For the text-containing cell, return its midpoint in (X, Y) coordinate format. 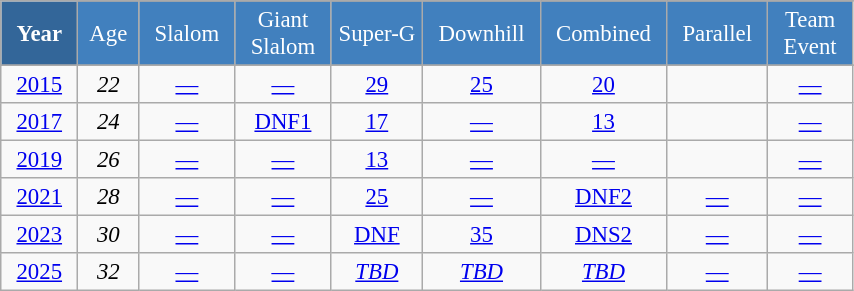
2023 (40, 235)
Year (40, 34)
DNF (377, 235)
24 (108, 122)
20 (603, 85)
Downhill (482, 34)
28 (108, 197)
Combined (603, 34)
30 (108, 235)
35 (482, 235)
Parallel (718, 34)
2015 (40, 85)
29 (377, 85)
2019 (40, 160)
Slalom (187, 34)
DNS2 (603, 235)
Super-G (377, 34)
Age (108, 34)
2021 (40, 197)
26 (108, 160)
17 (377, 122)
22 (108, 85)
2017 (40, 122)
DNF2 (603, 197)
GiantSlalom (283, 34)
DNF1 (283, 122)
Team Event (810, 34)
